Output the (X, Y) coordinate of the center of the cell containing the given text.  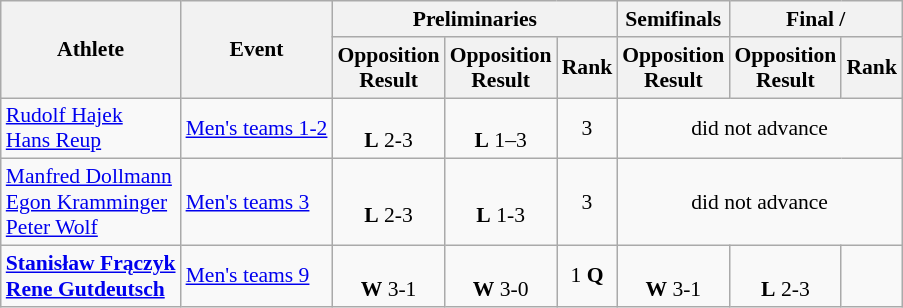
Men's teams 3 (257, 202)
Men's teams 1-2 (257, 128)
L 1-3 (501, 202)
L 1–3 (501, 128)
Final / (816, 19)
Men's teams 9 (257, 276)
Semifinals (673, 19)
Stanisław Frączyk Rene Gutdeutsch (91, 276)
Event (257, 50)
W 3-0 (501, 276)
Rudolf Hajek Hans Reup (91, 128)
1 Q (588, 276)
Athlete (91, 50)
Manfred Dollmann Egon Kramminger Peter Wolf (91, 202)
Preliminaries (474, 19)
